Identify which cell holds the provided text, then report its (X, Y) central coordinate. 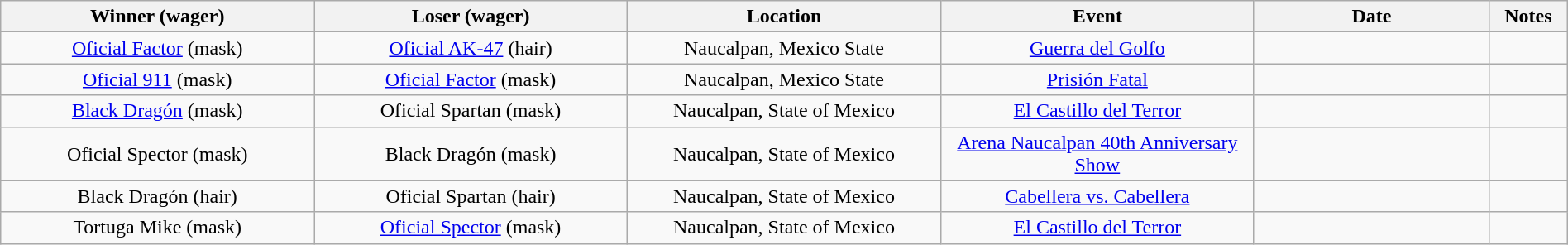
Loser (wager) (471, 17)
Guerra del Golfo (1097, 48)
Oficial Spartan (mask) (471, 111)
Cabellera vs. Cabellera (1097, 196)
Oficial Spartan (hair) (471, 196)
Event (1097, 17)
Notes (1528, 17)
Tortuga Mike (mask) (157, 228)
Black Dragón (hair) (157, 196)
Winner (wager) (157, 17)
Arena Naucalpan 40th Anniversary Show (1097, 154)
Oficial 911 (mask) (157, 79)
Prisión Fatal (1097, 79)
Location (784, 17)
Oficial AK-47 (hair) (471, 48)
Date (1371, 17)
